Detect which cell encompasses the target text, then output its (X, Y) center coordinate. 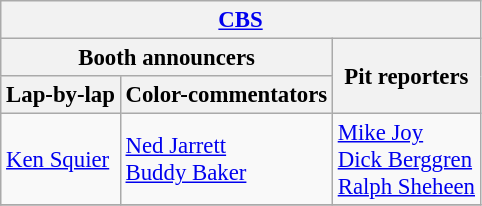
Ken Squier (60, 160)
Lap-by-lap (60, 95)
Mike Joy Dick Berggren Ralph Sheheen (406, 160)
CBS (241, 20)
Ned Jarrett Buddy Baker (226, 160)
Booth announcers (167, 58)
Pit reporters (406, 76)
Color-commentators (226, 95)
